Return [x, y] of the center of cell containing provided text 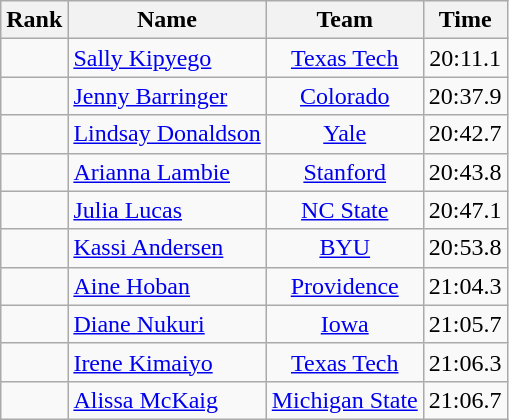
21:05.7 [465, 324]
Michigan State [344, 400]
NC State [344, 210]
Irene Kimaiyo [167, 362]
20:37.9 [465, 96]
Yale [344, 134]
Name [167, 20]
Kassi Andersen [167, 248]
Aine Hoban [167, 286]
21:06.7 [465, 400]
Stanford [344, 172]
Rank [34, 20]
20:11.1 [465, 58]
21:04.3 [465, 286]
20:53.8 [465, 248]
Julia Lucas [167, 210]
BYU [344, 248]
Iowa [344, 324]
21:06.3 [465, 362]
Diane Nukuri [167, 324]
Providence [344, 286]
20:47.1 [465, 210]
Arianna Lambie [167, 172]
Lindsay Donaldson [167, 134]
Time [465, 20]
Jenny Barringer [167, 96]
Team [344, 20]
20:43.8 [465, 172]
Colorado [344, 96]
Sally Kipyego [167, 58]
Alissa McKaig [167, 400]
20:42.7 [465, 134]
